Identify which cell holds the provided text, then report its [X, Y] central coordinate. 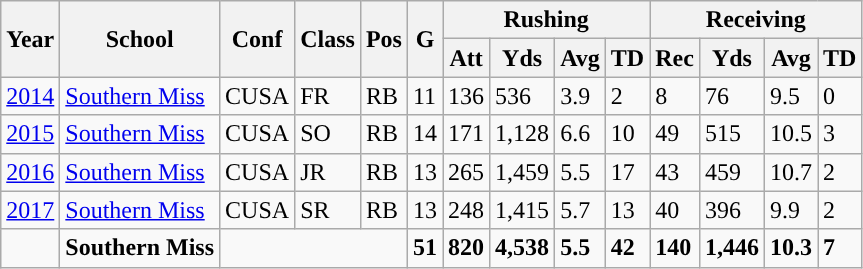
515 [732, 134]
School [140, 39]
Pos [384, 39]
6.6 [580, 134]
14 [424, 134]
Class [328, 39]
0 [840, 96]
76 [732, 96]
Receiving [756, 20]
265 [466, 172]
9.9 [790, 210]
3 [840, 134]
1,415 [522, 210]
396 [732, 210]
SO [328, 134]
10 [627, 134]
51 [424, 248]
10.3 [790, 248]
FR [328, 96]
10.5 [790, 134]
9.5 [790, 96]
140 [675, 248]
8 [675, 96]
5.7 [580, 210]
JR [328, 172]
11 [424, 96]
820 [466, 248]
459 [732, 172]
248 [466, 210]
49 [675, 134]
2017 [30, 210]
Conf [258, 39]
4,538 [522, 248]
10.7 [790, 172]
1,459 [522, 172]
7 [840, 248]
1,446 [732, 248]
2015 [30, 134]
Att [466, 58]
Year [30, 39]
2014 [30, 96]
43 [675, 172]
1,128 [522, 134]
42 [627, 248]
3.9 [580, 96]
40 [675, 210]
2016 [30, 172]
17 [627, 172]
G [424, 39]
Rushing [546, 20]
SR [328, 210]
Rec [675, 58]
171 [466, 134]
136 [466, 96]
536 [522, 96]
